Search for the cell housing the specified text and yield its (X, Y) center coordinate. 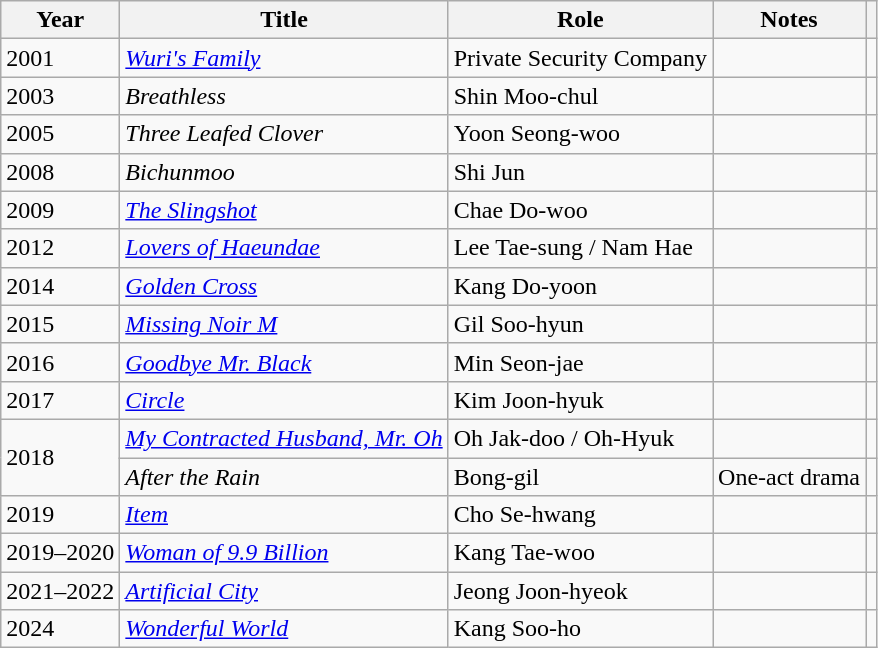
2015 (60, 324)
Three Leafed Clover (284, 134)
2008 (60, 172)
Lee Tae-sung / Nam Hae (580, 248)
Year (60, 20)
Bichunmoo (284, 172)
One-act drama (790, 477)
2021–2022 (60, 591)
2001 (60, 58)
Oh Jak-doo / Oh-Hyuk (580, 438)
2019–2020 (60, 553)
2014 (60, 286)
Artificial City (284, 591)
Item (284, 515)
Yoon Seong-woo (580, 134)
Lovers of Haeundae (284, 248)
Goodbye Mr. Black (284, 362)
Private Security Company (580, 58)
Role (580, 20)
2016 (60, 362)
The Slingshot (284, 210)
Kang Soo-ho (580, 629)
After the Rain (284, 477)
2019 (60, 515)
2012 (60, 248)
Kang Tae-woo (580, 553)
Wonderful World (284, 629)
Chae Do-woo (580, 210)
Golden Cross (284, 286)
Gil Soo-hyun (580, 324)
Breathless (284, 96)
Cho Se-hwang (580, 515)
2005 (60, 134)
Circle (284, 400)
Missing Noir M (284, 324)
Title (284, 20)
2003 (60, 96)
Min Seon-jae (580, 362)
Jeong Joon-hyeok (580, 591)
Shin Moo-chul (580, 96)
Kim Joon-hyuk (580, 400)
Kang Do-yoon (580, 286)
2024 (60, 629)
2009 (60, 210)
Shi Jun (580, 172)
Bong-gil (580, 477)
2018 (60, 457)
Woman of 9.9 Billion (284, 553)
2017 (60, 400)
My Contracted Husband, Mr. Oh (284, 438)
Notes (790, 20)
Wuri's Family (284, 58)
